Return (x, y) of the center of cell containing provided text 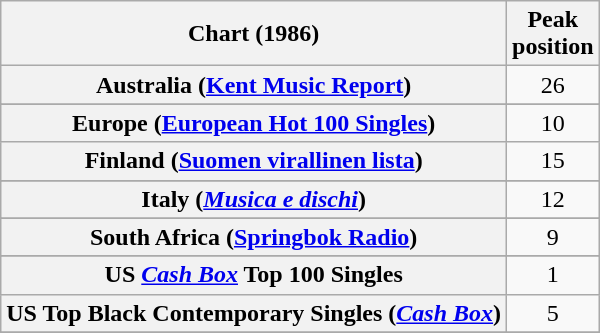
Chart (1986) (254, 34)
9 (553, 237)
15 (553, 161)
US Cash Box Top 100 Singles (254, 275)
South Africa (Springbok Radio) (254, 237)
Italy (Musica e dischi) (254, 199)
Europe (European Hot 100 Singles) (254, 123)
Australia (Kent Music Report) (254, 85)
1 (553, 275)
10 (553, 123)
12 (553, 199)
US Top Black Contemporary Singles (Cash Box) (254, 313)
Finland (Suomen virallinen lista) (254, 161)
26 (553, 85)
Peakposition (553, 34)
5 (553, 313)
